Locate the cell with the specified text and output its [x, y] center coordinate. 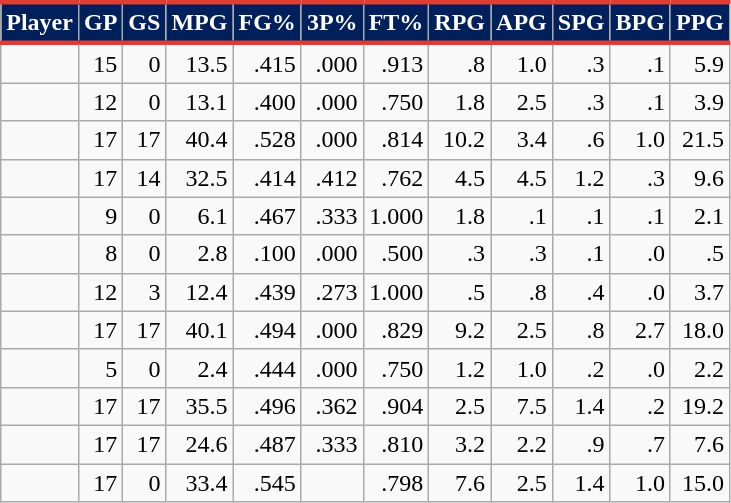
9.6 [700, 178]
9 [100, 216]
.7 [640, 444]
15 [100, 63]
APG [522, 22]
.9 [581, 444]
3.2 [460, 444]
3 [144, 292]
10.2 [460, 140]
GS [144, 22]
.362 [332, 406]
MPG [200, 22]
.500 [396, 254]
BPG [640, 22]
.400 [267, 102]
.4 [581, 292]
33.4 [200, 483]
.467 [267, 216]
32.5 [200, 178]
3.9 [700, 102]
.273 [332, 292]
2.4 [200, 368]
.100 [267, 254]
.439 [267, 292]
.904 [396, 406]
.528 [267, 140]
.810 [396, 444]
2.8 [200, 254]
24.6 [200, 444]
.444 [267, 368]
PPG [700, 22]
5 [100, 368]
13.5 [200, 63]
.415 [267, 63]
.412 [332, 178]
3P% [332, 22]
GP [100, 22]
.814 [396, 140]
RPG [460, 22]
14 [144, 178]
.798 [396, 483]
.829 [396, 330]
6.1 [200, 216]
.496 [267, 406]
35.5 [200, 406]
.913 [396, 63]
2.1 [700, 216]
40.4 [200, 140]
21.5 [700, 140]
.545 [267, 483]
2.7 [640, 330]
FG% [267, 22]
5.9 [700, 63]
Player [40, 22]
.414 [267, 178]
13.1 [200, 102]
12.4 [200, 292]
15.0 [700, 483]
.494 [267, 330]
18.0 [700, 330]
FT% [396, 22]
.6 [581, 140]
.487 [267, 444]
40.1 [200, 330]
19.2 [700, 406]
.762 [396, 178]
7.5 [522, 406]
8 [100, 254]
SPG [581, 22]
3.7 [700, 292]
3.4 [522, 140]
9.2 [460, 330]
